For the text-containing cell, return its midpoint in [x, y] coordinate format. 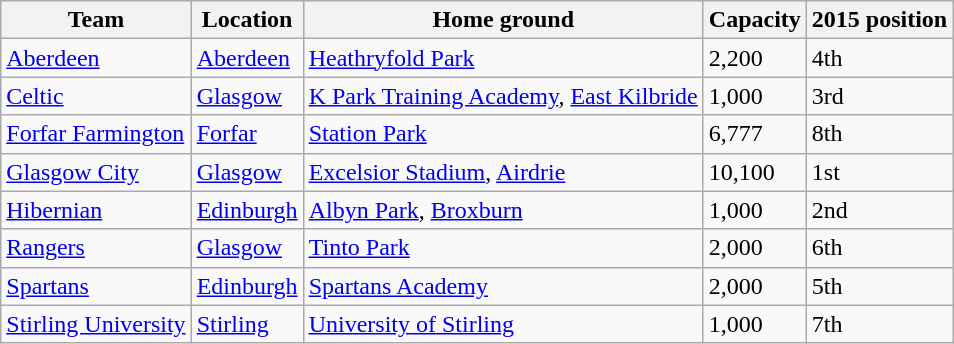
Forfar Farmington [96, 134]
3rd [879, 96]
Glasgow City [96, 172]
Excelsior Stadium, Airdrie [503, 172]
Celtic [96, 96]
Hibernian [96, 210]
Team [96, 20]
Stirling [247, 324]
Stirling University [96, 324]
Capacity [754, 20]
Rangers [96, 248]
Home ground [503, 20]
Spartans Academy [503, 286]
8th [879, 134]
Forfar [247, 134]
Tinto Park [503, 248]
6,777 [754, 134]
10,100 [754, 172]
2015 position [879, 20]
Spartans [96, 286]
4th [879, 58]
Albyn Park, Broxburn [503, 210]
2,200 [754, 58]
6th [879, 248]
1st [879, 172]
5th [879, 286]
University of Stirling [503, 324]
K Park Training Academy, East Kilbride [503, 96]
Location [247, 20]
7th [879, 324]
Heathryfold Park [503, 58]
2nd [879, 210]
Station Park [503, 134]
